Identify which cell holds the provided text, then report its [x, y] central coordinate. 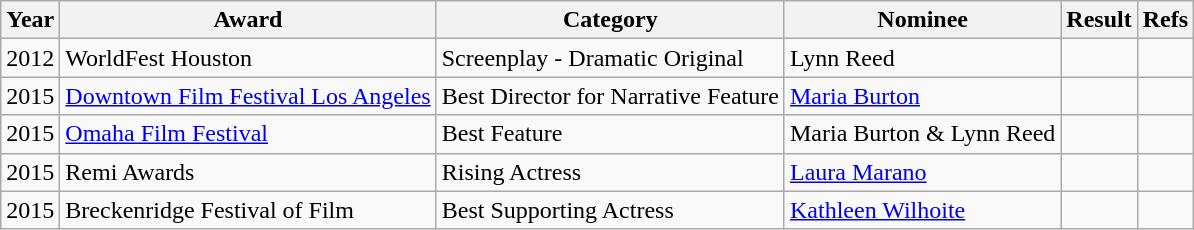
Award [248, 20]
Result [1099, 20]
Remi Awards [248, 172]
Downtown Film Festival Los Angeles [248, 96]
Omaha Film Festival [248, 134]
Rising Actress [610, 172]
Laura Marano [922, 172]
Maria Burton & Lynn Reed [922, 134]
Screenplay - Dramatic Original [610, 58]
Nominee [922, 20]
Best Feature [610, 134]
WorldFest Houston [248, 58]
Kathleen Wilhoite [922, 210]
Maria Burton [922, 96]
Breckenridge Festival of Film [248, 210]
Lynn Reed [922, 58]
Year [30, 20]
Best Supporting Actress [610, 210]
Category [610, 20]
2012 [30, 58]
Refs [1165, 20]
Best Director for Narrative Feature [610, 96]
